Pinpoint the cell where the given text exists, returning its (X, Y) midpoint coordinate. 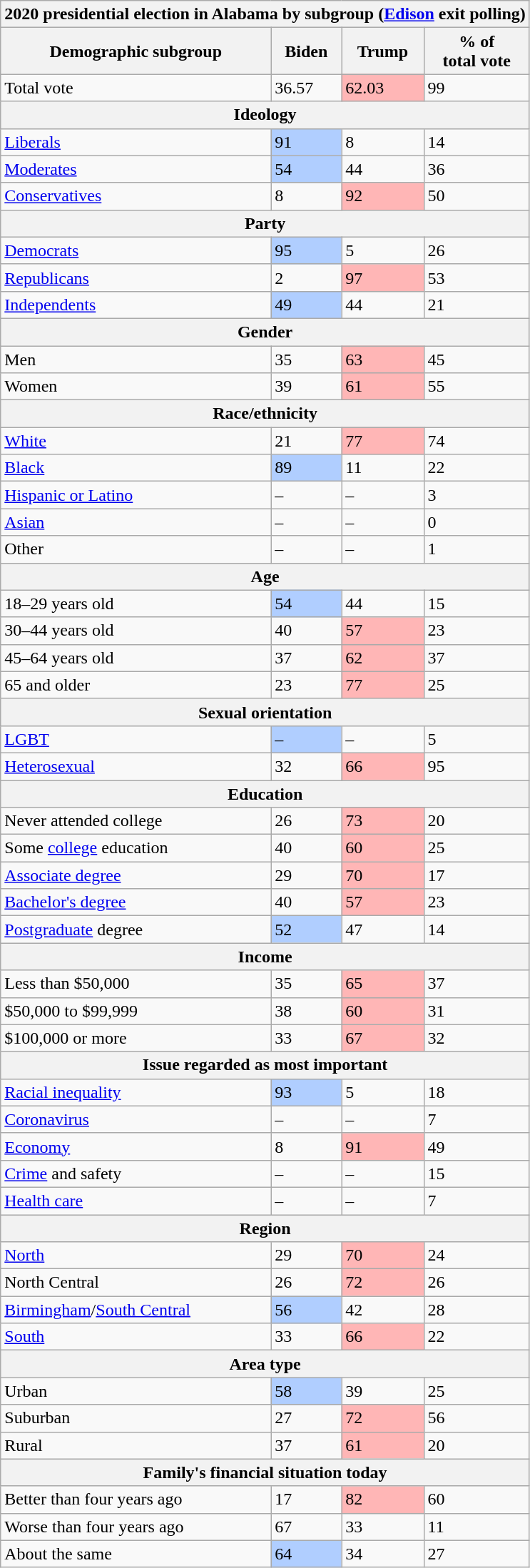
Conservatives (136, 196)
63 (382, 359)
30–44 years old (136, 631)
About the same (136, 1554)
Better than four years ago (136, 1500)
62 (382, 658)
36 (477, 169)
Worse than four years ago (136, 1527)
Trump (382, 51)
3 (477, 495)
Birmingham/South Central (136, 1310)
Coronavirus (136, 1119)
34 (382, 1554)
Some college education (136, 848)
1 (477, 549)
47 (382, 930)
2020 presidential election in Alabama by subgroup (Edison exit polling) (265, 14)
Crime and safety (136, 1174)
89 (307, 468)
LGBT (136, 739)
50 (477, 196)
36.57 (307, 88)
74 (477, 441)
Less than $50,000 (136, 984)
South (136, 1337)
Total vote (136, 88)
Heterosexual (136, 766)
Women (136, 387)
Demographic subgroup (136, 51)
82 (382, 1500)
99 (477, 88)
65 (382, 984)
Rural (136, 1445)
Independents (136, 305)
Age (265, 576)
North Central (136, 1283)
Never attended college (136, 821)
Health care (136, 1201)
53 (477, 278)
Racial inequality (136, 1092)
97 (382, 278)
Postgraduate degree (136, 930)
55 (477, 387)
Race/ethnicity (265, 414)
Republicans (136, 278)
Liberals (136, 142)
Education (265, 794)
Family's financial situation today (265, 1472)
Area type (265, 1364)
2 (307, 278)
Associate degree (136, 875)
$50,000 to $99,999 (136, 1011)
38 (307, 1011)
31 (477, 1011)
Asian (136, 522)
73 (382, 821)
93 (307, 1092)
52 (307, 930)
Men (136, 359)
Economy (136, 1146)
0 (477, 522)
Sexual orientation (265, 712)
Party (265, 223)
Black (136, 468)
18 (477, 1092)
Biden (307, 51)
$100,000 or more (136, 1038)
24 (477, 1256)
Suburban (136, 1418)
62.03 (382, 88)
White (136, 441)
Income (265, 957)
65 and older (136, 685)
18–29 years old (136, 604)
Ideology (265, 115)
Urban (136, 1391)
North (136, 1256)
45–64 years old (136, 658)
92 (382, 196)
Region (265, 1228)
Issue regarded as most important (265, 1065)
58 (307, 1391)
Democrats (136, 250)
64 (307, 1554)
45 (477, 359)
% oftotal vote (477, 51)
Hispanic or Latino (136, 495)
Other (136, 549)
Bachelor's degree (136, 902)
42 (382, 1310)
28 (477, 1310)
Gender (265, 332)
Moderates (136, 169)
